Determine the [x, y] coordinate at the center of the cell enclosing the given text.  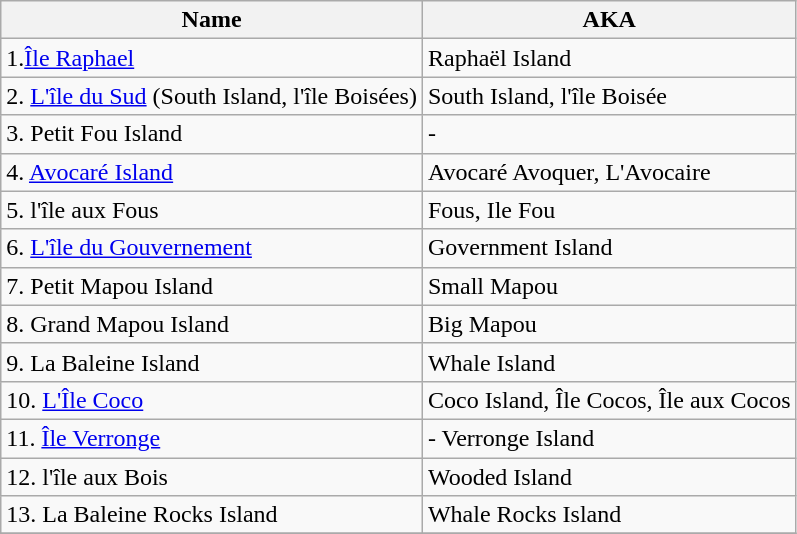
AKA [609, 20]
11. Île Verronge [212, 438]
Name [212, 20]
13. La Baleine Rocks Island [212, 515]
Whale Rocks Island [609, 515]
8. Grand Mapou Island [212, 324]
9. La Baleine Island [212, 362]
Wooded Island [609, 477]
Whale Island [609, 362]
2. L'île du Sud (South Island, l'île Boisées) [212, 96]
South Island, l'île Boisée [609, 96]
7. Petit Mapou Island [212, 286]
1.Île Raphael [212, 58]
6. L'île du Gouvernement [212, 248]
Small Mapou [609, 286]
- [609, 134]
Avocaré Avoquer, L'Avocaire [609, 172]
Fous, Ile Fou [609, 210]
3. Petit Fou Island [212, 134]
Coco Island, Île Cocos, Île aux Cocos [609, 400]
5. l'île aux Fous [212, 210]
4. Avocaré Island [212, 172]
Raphaël Island [609, 58]
Government Island [609, 248]
12. l'île aux Bois [212, 477]
10. L'Île Coco [212, 400]
- Verronge Island [609, 438]
Big Mapou [609, 324]
